From the cell containing the given text, extract its center point as (x, y) coordinate. 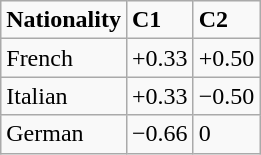
French (64, 58)
Italian (64, 96)
C2 (226, 20)
−0.50 (226, 96)
−0.66 (160, 134)
German (64, 134)
+0.50 (226, 58)
Nationality (64, 20)
C1 (160, 20)
0 (226, 134)
